Determine the [x, y] coordinate at the center of the cell enclosing the given text.  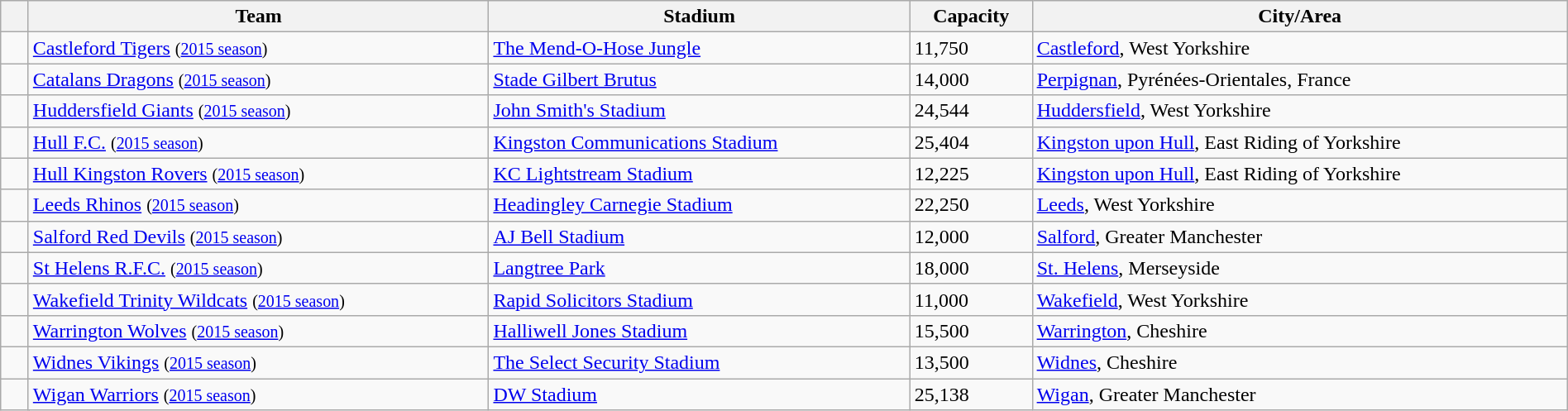
St. Helens, Merseyside [1300, 268]
13,500 [971, 362]
25,138 [971, 394]
Hull Kingston Rovers (2015 season) [258, 174]
Rapid Solicitors Stadium [700, 299]
DW Stadium [700, 394]
Wigan, Greater Manchester [1300, 394]
11,750 [971, 48]
Wakefield Trinity Wildcats (2015 season) [258, 299]
AJ Bell Stadium [700, 237]
22,250 [971, 205]
Leeds, West Yorkshire [1300, 205]
24,544 [971, 111]
14,000 [971, 79]
15,500 [971, 331]
St Helens R.F.C. (2015 season) [258, 268]
Wakefield, West Yorkshire [1300, 299]
11,000 [971, 299]
Huddersfield, West Yorkshire [1300, 111]
Wigan Warriors (2015 season) [258, 394]
12,225 [971, 174]
Widnes, Cheshire [1300, 362]
Stadium [700, 17]
Hull F.C. (2015 season) [258, 142]
Langtree Park [700, 268]
John Smith's Stadium [700, 111]
The Mend-O-Hose Jungle [700, 48]
Castleford Tigers (2015 season) [258, 48]
Capacity [971, 17]
Castleford, West Yorkshire [1300, 48]
Warrington, Cheshire [1300, 331]
Warrington Wolves (2015 season) [258, 331]
Halliwell Jones Stadium [700, 331]
Headingley Carnegie Stadium [700, 205]
Widnes Vikings (2015 season) [258, 362]
City/Area [1300, 17]
The Select Security Stadium [700, 362]
Stade Gilbert Brutus [700, 79]
Leeds Rhinos (2015 season) [258, 205]
Catalans Dragons (2015 season) [258, 79]
18,000 [971, 268]
Perpignan, Pyrénées-Orientales, France [1300, 79]
Huddersfield Giants (2015 season) [258, 111]
Salford, Greater Manchester [1300, 237]
KC Lightstream Stadium [700, 174]
Team [258, 17]
Kingston Communications Stadium [700, 142]
12,000 [971, 237]
25,404 [971, 142]
Salford Red Devils (2015 season) [258, 237]
